From the cell containing the given text, extract its center point as [X, Y] coordinate. 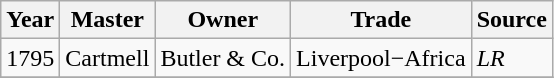
Owner [223, 20]
Year [30, 20]
Master [108, 20]
LR [512, 58]
Cartmell [108, 58]
Source [512, 20]
Trade [382, 20]
Butler & Co. [223, 58]
1795 [30, 58]
Liverpool−Africa [382, 58]
